Output the (x, y) coordinate of the center of the cell containing the given text.  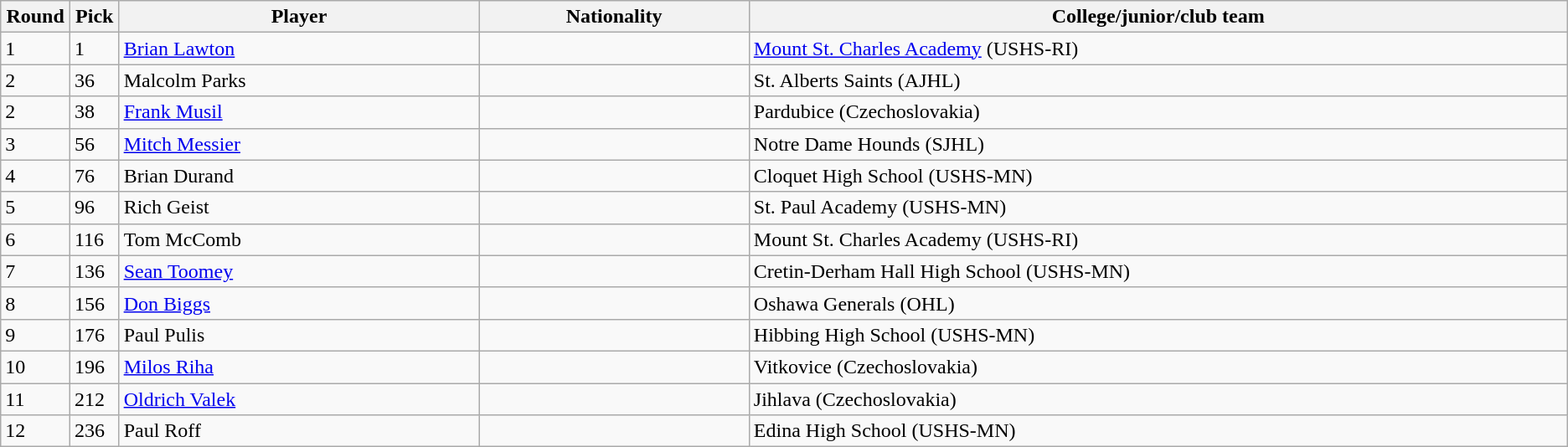
76 (94, 176)
36 (94, 80)
236 (94, 431)
4 (35, 176)
7 (35, 271)
12 (35, 431)
Player (299, 17)
8 (35, 303)
Edina High School (USHS-MN) (1158, 431)
212 (94, 399)
Pick (94, 17)
Milos Riha (299, 367)
Paul Roff (299, 431)
Oshawa Generals (OHL) (1158, 303)
9 (35, 335)
11 (35, 399)
Paul Pulis (299, 335)
St. Paul Academy (USHS-MN) (1158, 208)
116 (94, 239)
38 (94, 112)
5 (35, 208)
Don Biggs (299, 303)
136 (94, 271)
Brian Durand (299, 176)
Brian Lawton (299, 49)
Cretin-Derham Hall High School (USHS-MN) (1158, 271)
Nationality (614, 17)
Notre Dame Hounds (SJHL) (1158, 144)
Tom McComb (299, 239)
Hibbing High School (USHS-MN) (1158, 335)
College/junior/club team (1158, 17)
56 (94, 144)
Round (35, 17)
Vitkovice (Czechoslovakia) (1158, 367)
Mitch Messier (299, 144)
Sean Toomey (299, 271)
Pardubice (Czechoslovakia) (1158, 112)
Malcolm Parks (299, 80)
Cloquet High School (USHS-MN) (1158, 176)
6 (35, 239)
156 (94, 303)
Frank Musil (299, 112)
Rich Geist (299, 208)
Oldrich Valek (299, 399)
196 (94, 367)
Jihlava (Czechoslovakia) (1158, 399)
176 (94, 335)
St. Alberts Saints (AJHL) (1158, 80)
96 (94, 208)
10 (35, 367)
3 (35, 144)
